Return (X, Y) of the center of cell containing provided text 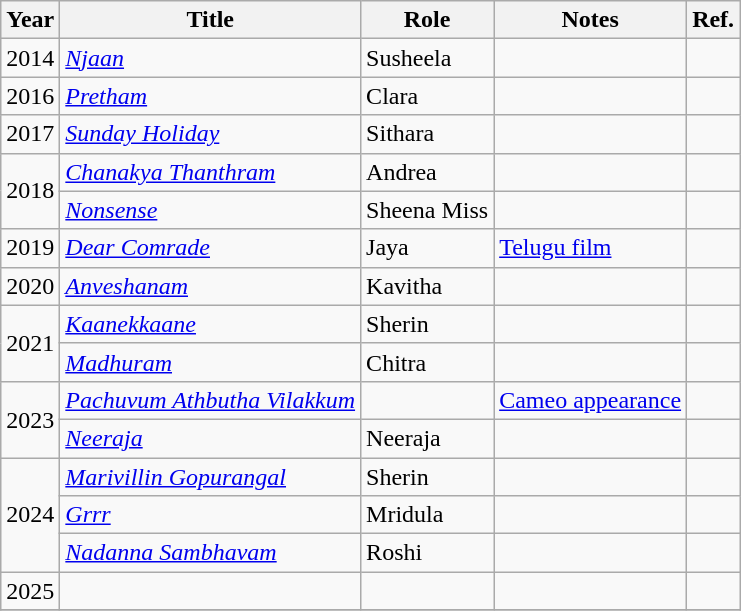
Anveshanam (210, 286)
2018 (30, 191)
Telugu film (590, 248)
Chitra (428, 362)
Kavitha (428, 286)
2025 (30, 591)
2019 (30, 248)
Pretham (210, 96)
Roshi (428, 553)
Ref. (714, 20)
Clara (428, 96)
Sithara (428, 134)
2020 (30, 286)
Cameo appearance (590, 400)
Nonsense (210, 210)
Madhuram (210, 362)
Mridula (428, 515)
Sheena Miss (428, 210)
Sunday Holiday (210, 134)
2014 (30, 58)
Role (428, 20)
Dear Comrade (210, 248)
Njaan (210, 58)
Susheela (428, 58)
Year (30, 20)
Nadanna Sambhavam (210, 553)
Andrea (428, 172)
Jaya (428, 248)
Title (210, 20)
Chanakya Thanthram (210, 172)
Grrr (210, 515)
Pachuvum Athbutha Vilakkum (210, 400)
Marivillin Gopurangal (210, 477)
2016 (30, 96)
2023 (30, 419)
2024 (30, 515)
2017 (30, 134)
Notes (590, 20)
2021 (30, 343)
Kaanekkaane (210, 324)
